Provide the [X, Y] coordinate of the cell's center where the given text is located.  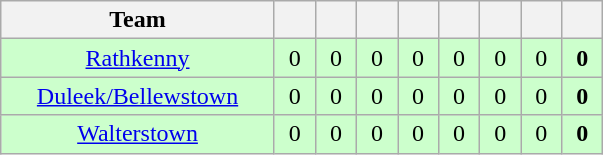
Rathkenny [138, 58]
Team [138, 20]
Walterstown [138, 134]
Duleek/Bellewstown [138, 96]
